Return [X, Y] of the center of cell containing provided text 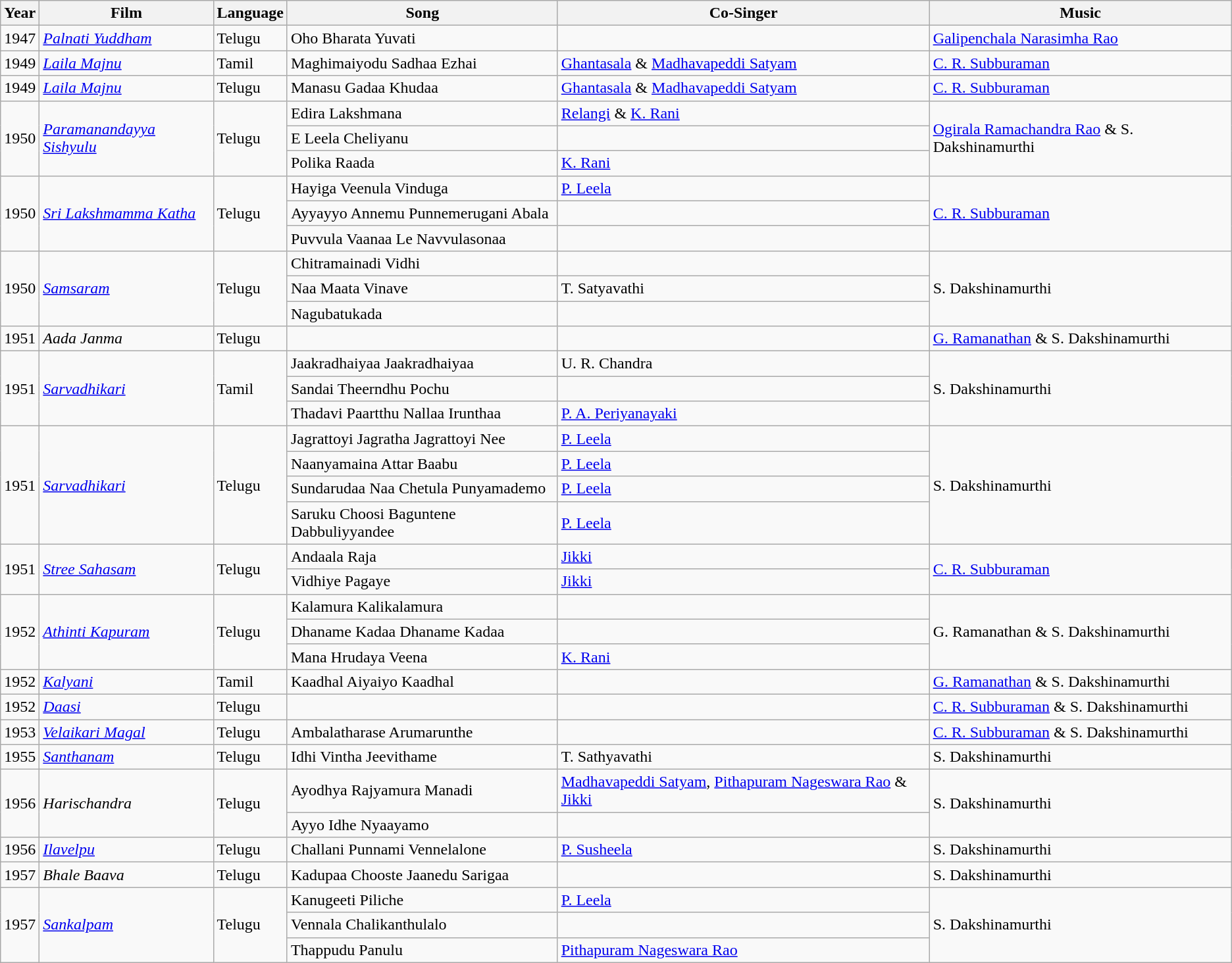
Polika Raada [423, 163]
Velaikari Magal [126, 732]
Sankalpam [126, 925]
Andaala Raja [423, 556]
Manasu Gadaa Khudaa [423, 88]
Athinti Kapuram [126, 631]
Song [423, 13]
Oho Bharata Yuvati [423, 38]
Naa Maata Vinave [423, 288]
Co-Singer [744, 13]
Daasi [126, 706]
Puvvula Vaanaa Le Navvulasonaa [423, 238]
Paramanandayya Sishyulu [126, 138]
Maghimaiyodu Sadhaa Ezhai [423, 63]
Kanugeeti Piliche [423, 900]
Ilavelpu [126, 850]
Harischandra [126, 804]
1953 [20, 732]
Ambalatharase Arumarunthe [423, 732]
Mana Hrudaya Veena [423, 656]
T. Sathyavathi [744, 757]
Santhanam [126, 757]
Ayyayyo Annemu Punnemerugani Abala [423, 213]
Stree Sahasam [126, 569]
Galipenchala Narasimha Rao [1081, 38]
Jaakradhaiyaa Jaakradhaiyaa [423, 364]
T. Satyavathi [744, 288]
U. R. Chandra [744, 364]
Chitramainadi Vidhi [423, 263]
P. A. Periyanayaki [744, 414]
Dhaname Kadaa Dhaname Kadaa [423, 631]
Relangi & K. Rani [744, 113]
Samsaram [126, 288]
Kadupaa Chooste Jaanedu Sarigaa [423, 875]
Thappudu Panulu [423, 950]
Madhavapeddi Satyam, Pithapuram Nageswara Rao & Jikki [744, 791]
Language [250, 13]
Naanyamaina Attar Baabu [423, 464]
Ogirala Ramachandra Rao & S. Dakshinamurthi [1081, 138]
Film [126, 13]
Kaadhal Aiyaiyo Kaadhal [423, 681]
1955 [20, 757]
Ayyo Idhe Nyaayamo [423, 825]
E Leela Cheliyanu [423, 138]
P. Susheela [744, 850]
Music [1081, 13]
Kalamura Kalikalamura [423, 606]
Sundarudaa Naa Chetula Punyamademo [423, 489]
Edira Lakshmana [423, 113]
Jagrattoyi Jagratha Jagrattoyi Nee [423, 439]
Year [20, 13]
Aada Janma [126, 339]
Saruku Choosi Baguntene Dabbuliyyandee [423, 522]
Kalyani [126, 681]
Hayiga Veenula Vinduga [423, 188]
Thadavi Paartthu Nallaa Irunthaa [423, 414]
Vidhiye Pagaye [423, 581]
1947 [20, 38]
Vennala Chalikanthulalo [423, 925]
Sri Lakshmamma Katha [126, 213]
Ayodhya Rajyamura Manadi [423, 791]
Idhi Vintha Jeevithame [423, 757]
Pithapuram Nageswara Rao [744, 950]
Nagubatukada [423, 314]
Sandai Theerndhu Pochu [423, 389]
Palnati Yuddham [126, 38]
Challani Punnami Vennelalone [423, 850]
Bhale Baava [126, 875]
